Locate the cell with the specified text and output its [X, Y] center coordinate. 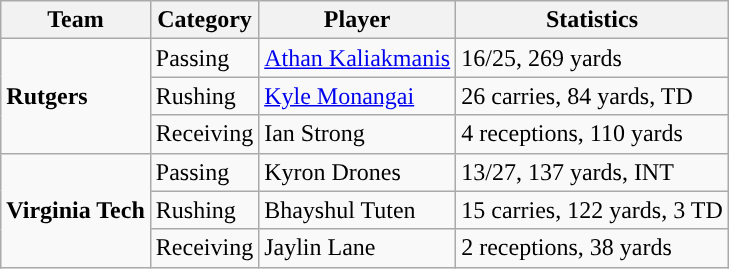
4 receptions, 110 yards [592, 134]
16/25, 269 yards [592, 58]
15 carries, 122 yards, 3 TD [592, 210]
Bhayshul Tuten [358, 210]
26 carries, 84 yards, TD [592, 96]
Kyron Drones [358, 172]
Team [76, 20]
Ian Strong [358, 134]
2 receptions, 38 yards [592, 248]
Virginia Tech [76, 210]
Category [204, 20]
Rutgers [76, 96]
Kyle Monangai [358, 96]
13/27, 137 yards, INT [592, 172]
Player [358, 20]
Athan Kaliakmanis [358, 58]
Jaylin Lane [358, 248]
Statistics [592, 20]
